Return [x, y] of the center of cell containing provided text 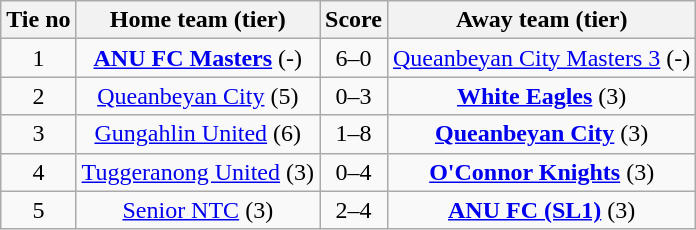
Home team (tier) [198, 20]
1 [38, 58]
ANU FC (SL1) (3) [541, 210]
1–8 [354, 134]
Senior NTC (3) [198, 210]
6–0 [354, 58]
Tie no [38, 20]
Queanbeyan City Masters 3 (-) [541, 58]
Queanbeyan City (3) [541, 134]
Away team (tier) [541, 20]
2 [38, 96]
5 [38, 210]
Tuggeranong United (3) [198, 172]
White Eagles (3) [541, 96]
ANU FC Masters (-) [198, 58]
0–4 [354, 172]
O'Connor Knights (3) [541, 172]
3 [38, 134]
Score [354, 20]
Queanbeyan City (5) [198, 96]
Gungahlin United (6) [198, 134]
4 [38, 172]
0–3 [354, 96]
2–4 [354, 210]
